Detect which cell encompasses the target text, then output its [x, y] center coordinate. 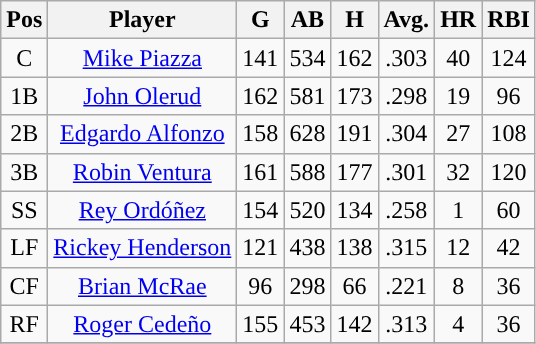
.315 [406, 248]
121 [260, 248]
Roger Cedeño [142, 324]
C [24, 58]
1 [458, 210]
CF [24, 286]
H [354, 20]
Rey Ordóñez [142, 210]
Brian McRae [142, 286]
173 [354, 96]
Avg. [406, 20]
.304 [406, 134]
27 [458, 134]
4 [458, 324]
628 [308, 134]
138 [354, 248]
2B [24, 134]
154 [260, 210]
520 [308, 210]
.221 [406, 286]
AB [308, 20]
HR [458, 20]
40 [458, 58]
141 [260, 58]
453 [308, 324]
Robin Ventura [142, 172]
.301 [406, 172]
134 [354, 210]
LF [24, 248]
John Olerud [142, 96]
19 [458, 96]
42 [509, 248]
Edgardo Alfonzo [142, 134]
158 [260, 134]
124 [509, 58]
.258 [406, 210]
RF [24, 324]
177 [354, 172]
60 [509, 210]
66 [354, 286]
298 [308, 286]
108 [509, 134]
120 [509, 172]
Mike Piazza [142, 58]
Player [142, 20]
G [260, 20]
.313 [406, 324]
3B [24, 172]
Pos [24, 20]
588 [308, 172]
534 [308, 58]
RBI [509, 20]
1B [24, 96]
SS [24, 210]
142 [354, 324]
8 [458, 286]
581 [308, 96]
438 [308, 248]
.298 [406, 96]
.303 [406, 58]
32 [458, 172]
Rickey Henderson [142, 248]
161 [260, 172]
155 [260, 324]
191 [354, 134]
12 [458, 248]
